Search for the cell housing the specified text and yield its (x, y) center coordinate. 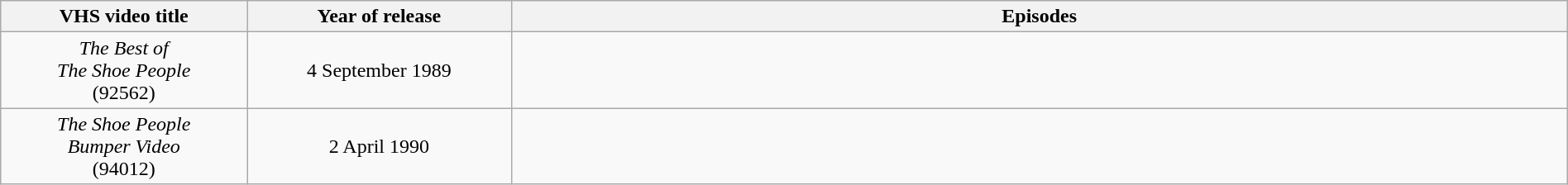
The Shoe PeopleBumper Video(94012) (124, 146)
The Best ofThe Shoe People(92562) (124, 70)
4 September 1989 (379, 70)
2 April 1990 (379, 146)
VHS video title (124, 17)
Year of release (379, 17)
Episodes (1039, 17)
